From the cell containing the given text, extract its center point as [X, Y] coordinate. 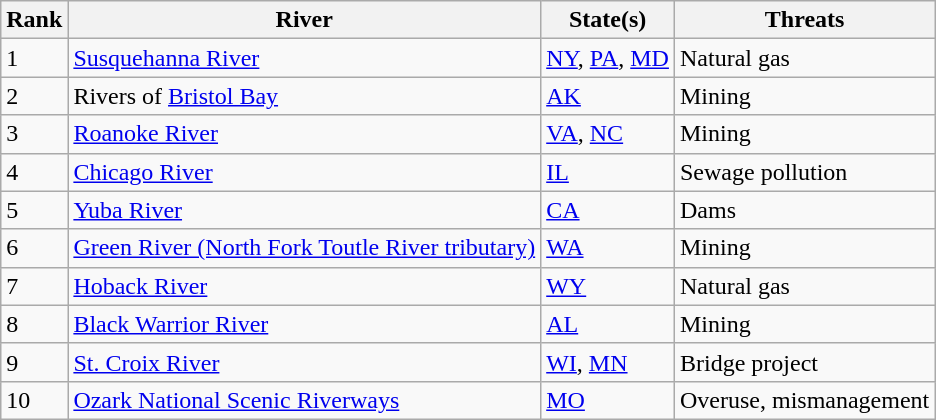
Dams [804, 210]
Chicago River [304, 172]
IL [608, 172]
Hoback River [304, 286]
Bridge project [804, 362]
6 [34, 248]
WA [608, 248]
Overuse, mismanagement [804, 400]
Rank [34, 20]
5 [34, 210]
7 [34, 286]
Green River (North Fork Toutle River tributary) [304, 248]
NY, PA, MD [608, 58]
Yuba River [304, 210]
1 [34, 58]
Roanoke River [304, 134]
VA, NC [608, 134]
3 [34, 134]
St. Croix River [304, 362]
State(s) [608, 20]
10 [34, 400]
WI, MN [608, 362]
Sewage pollution [804, 172]
2 [34, 96]
River [304, 20]
8 [34, 324]
AL [608, 324]
Ozark National Scenic Riverways [304, 400]
Susquehanna River [304, 58]
AK [608, 96]
9 [34, 362]
CA [608, 210]
WY [608, 286]
Rivers of Bristol Bay [304, 96]
4 [34, 172]
Threats [804, 20]
Black Warrior River [304, 324]
MO [608, 400]
